Determine the [X, Y] coordinate at the center of the cell enclosing the given text.  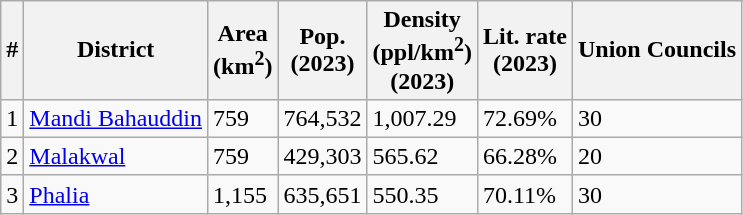
Union Councils [656, 50]
# [12, 50]
66.28% [524, 156]
1,155 [243, 194]
550.35 [422, 194]
565.62 [422, 156]
3 [12, 194]
Mandi Bahauddin [116, 118]
District [116, 50]
20 [656, 156]
764,532 [322, 118]
1 [12, 118]
Malakwal [116, 156]
2 [12, 156]
Density(ppl/km2)(2023) [422, 50]
635,651 [322, 194]
Phalia [116, 194]
Area(km2) [243, 50]
429,303 [322, 156]
1,007.29 [422, 118]
Pop.(2023) [322, 50]
72.69% [524, 118]
70.11% [524, 194]
Lit. rate(2023) [524, 50]
